Output the (x, y) coordinate of the center of the cell containing the given text.  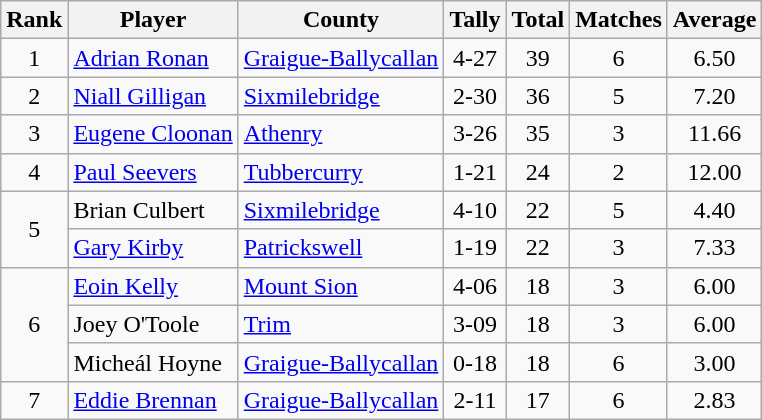
3-09 (475, 324)
Tally (475, 20)
0-18 (475, 362)
2-11 (475, 400)
4-06 (475, 286)
36 (538, 96)
17 (538, 400)
Player (153, 20)
4-27 (475, 58)
4 (34, 172)
11.66 (714, 134)
Joey O'Toole (153, 324)
1-21 (475, 172)
Patrickswell (341, 248)
35 (538, 134)
4-10 (475, 210)
3.00 (714, 362)
Adrian Ronan (153, 58)
Rank (34, 20)
Gary Kirby (153, 248)
Brian Culbert (153, 210)
4.40 (714, 210)
7 (34, 400)
Paul Seevers (153, 172)
7.33 (714, 248)
Average (714, 20)
2-30 (475, 96)
County (341, 20)
39 (538, 58)
Niall Gilligan (153, 96)
Athenry (341, 134)
6.50 (714, 58)
Tubbercurry (341, 172)
Trim (341, 324)
Eoin Kelly (153, 286)
1-19 (475, 248)
Eddie Brennan (153, 400)
Micheál Hoyne (153, 362)
7.20 (714, 96)
Eugene Cloonan (153, 134)
24 (538, 172)
2.83 (714, 400)
1 (34, 58)
Total (538, 20)
Matches (619, 20)
3-26 (475, 134)
Mount Sion (341, 286)
12.00 (714, 172)
